Search for the cell housing the specified text and yield its [X, Y] center coordinate. 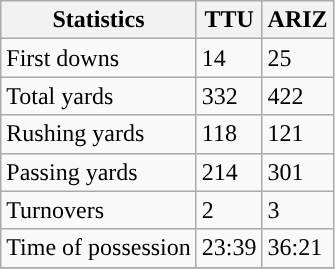
121 [298, 134]
Total yards [99, 96]
25 [298, 58]
ARIZ [298, 20]
118 [229, 134]
214 [229, 172]
Statistics [99, 20]
First downs [99, 58]
14 [229, 58]
Turnovers [99, 210]
Passing yards [99, 172]
422 [298, 96]
Time of possession [99, 248]
36:21 [298, 248]
3 [298, 210]
Rushing yards [99, 134]
332 [229, 96]
301 [298, 172]
2 [229, 210]
23:39 [229, 248]
TTU [229, 20]
